Capture the cell that displays the provided text and extract its (X, Y) central coordinate. 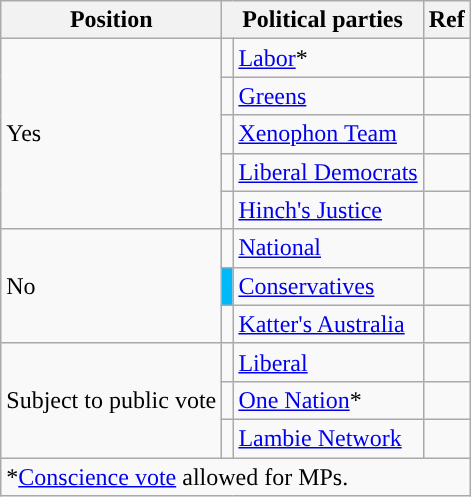
Lambie Network (328, 438)
No (112, 286)
Subject to public vote (112, 400)
Hinch's Justice (328, 210)
National (328, 248)
Labor* (328, 58)
Ref (446, 20)
Position (112, 20)
Katter's Australia (328, 324)
One Nation* (328, 400)
Greens (328, 96)
Conservatives (328, 286)
Xenophon Team (328, 134)
Liberal Democrats (328, 172)
Liberal (328, 362)
Political parties (322, 20)
*Conscience vote allowed for MPs. (236, 477)
Yes (112, 134)
